Output the (x, y) coordinate of the center of the cell containing the given text.  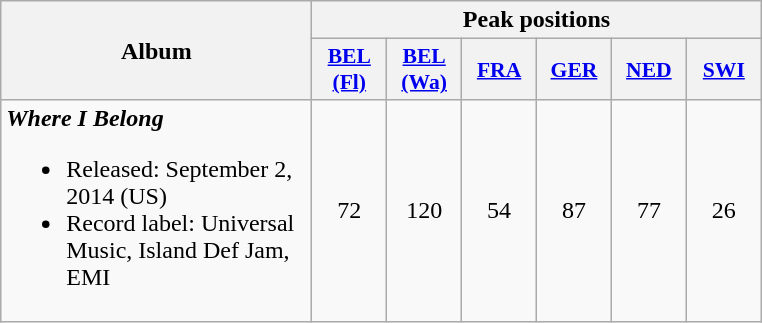
NED (648, 70)
FRA (500, 70)
72 (350, 210)
54 (500, 210)
GER (574, 70)
120 (424, 210)
26 (724, 210)
BEL (Fl) (350, 70)
Album (156, 50)
87 (574, 210)
SWI (724, 70)
Peak positions (536, 20)
77 (648, 210)
Where I BelongReleased: September 2, 2014 (US)Record label: Universal Music, Island Def Jam, EMI (156, 210)
BEL (Wa) (424, 70)
